Capture the cell that displays the provided text and extract its (X, Y) central coordinate. 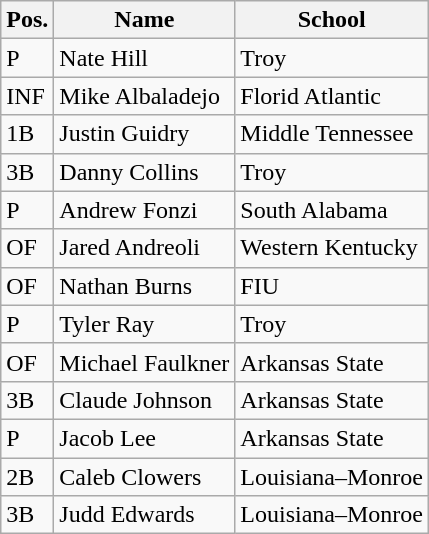
INF (28, 96)
Judd Edwards (144, 515)
Michael Faulkner (144, 362)
Pos. (28, 20)
Justin Guidry (144, 134)
Nathan Burns (144, 286)
Danny Collins (144, 172)
Caleb Clowers (144, 477)
Middle Tennessee (332, 134)
Western Kentucky (332, 248)
Florid Atlantic (332, 96)
Name (144, 20)
Claude Johnson (144, 400)
Tyler Ray (144, 324)
2B (28, 477)
Andrew Fonzi (144, 210)
South Alabama (332, 210)
1B (28, 134)
Jacob Lee (144, 438)
Jared Andreoli (144, 248)
School (332, 20)
FIU (332, 286)
Mike Albaladejo (144, 96)
Nate Hill (144, 58)
